From the cell containing the given text, extract its center point as (x, y) coordinate. 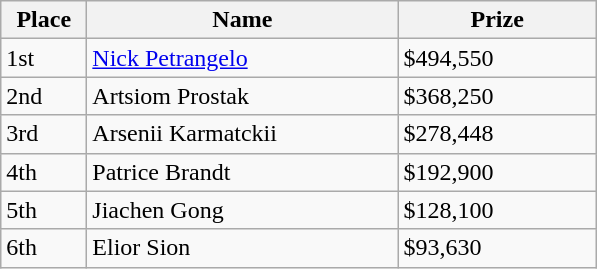
5th (44, 210)
$128,100 (498, 210)
Patrice Brandt (242, 172)
1st (44, 58)
6th (44, 248)
$368,250 (498, 96)
Elior Sion (242, 248)
Place (44, 20)
4th (44, 172)
$192,900 (498, 172)
Artsiom Prostak (242, 96)
Prize (498, 20)
$278,448 (498, 134)
3rd (44, 134)
Jiachen Gong (242, 210)
Arsenii Karmatckii (242, 134)
2nd (44, 96)
$93,630 (498, 248)
$494,550 (498, 58)
Name (242, 20)
Nick Petrangelo (242, 58)
